Detect which cell encompasses the target text, then output its [X, Y] center coordinate. 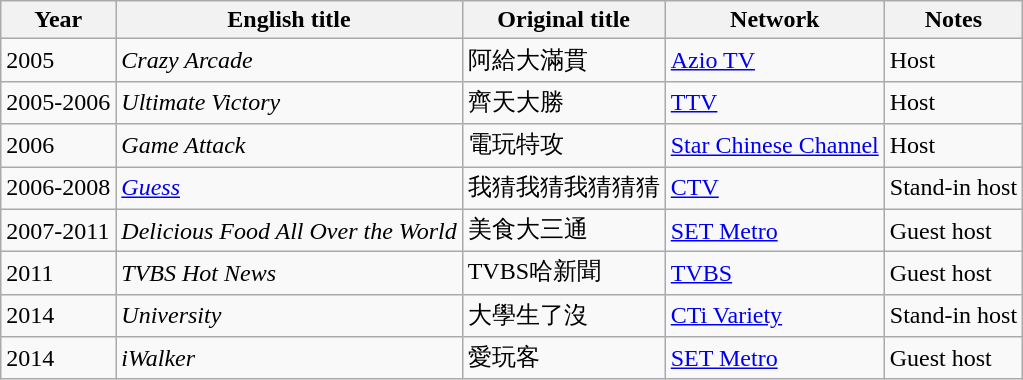
TTV [774, 102]
CTi Variety [774, 316]
TVBS [774, 274]
2006-2008 [58, 188]
2005-2006 [58, 102]
美食大三通 [564, 230]
2005 [58, 60]
CTV [774, 188]
iWalker [289, 358]
TVBS哈新聞 [564, 274]
Delicious Food All Over the World [289, 230]
2007-2011 [58, 230]
阿給大滿貫 [564, 60]
Star Chinese Channel [774, 146]
2011 [58, 274]
English title [289, 20]
Original title [564, 20]
電玩特攻 [564, 146]
Guess [289, 188]
Year [58, 20]
愛玩客 [564, 358]
大學生了沒 [564, 316]
Crazy Arcade [289, 60]
Notes [953, 20]
Game Attack [289, 146]
2006 [58, 146]
Network [774, 20]
Azio TV [774, 60]
我猜我猜我猜猜猜 [564, 188]
齊天大勝 [564, 102]
University [289, 316]
TVBS Hot News [289, 274]
Ultimate Victory [289, 102]
